Provide the (x, y) coordinate of the cell's center where the given text is located.  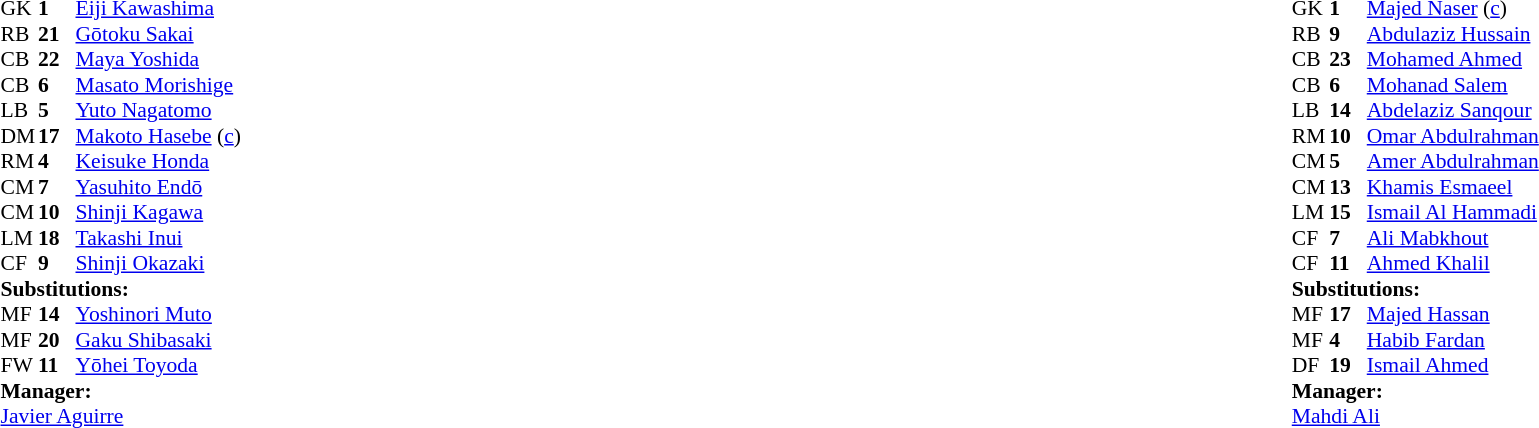
DF (1311, 365)
FW (19, 365)
Shinji Okazaki (158, 263)
Takashi Inui (158, 238)
Substitutions: (120, 289)
Yasuhito Endō (158, 187)
Makoto Hasebe (c) (158, 136)
Gaku Shibasaki (158, 340)
Gōtoku Sakai (158, 34)
Yōhei Toyoda (158, 365)
23 (1348, 59)
22 (57, 59)
21 (57, 34)
DM (19, 136)
13 (1348, 187)
19 (1348, 365)
Maya Yoshida (158, 59)
Yuto Nagatomo (158, 111)
18 (57, 238)
15 (1348, 213)
Shinji Kagawa (158, 213)
Keisuke Honda (158, 161)
Yoshinori Muto (158, 315)
20 (57, 340)
Manager: (120, 391)
Masato Morishige (158, 85)
